Output the (X, Y) coordinate of the center of the cell containing the given text.  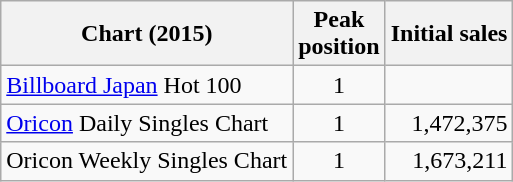
1,472,375 (449, 123)
Peakposition (339, 34)
Billboard Japan Hot 100 (147, 85)
Chart (2015) (147, 34)
Oricon Weekly Singles Chart (147, 161)
Initial sales (449, 34)
Oricon Daily Singles Chart (147, 123)
1,673,211 (449, 161)
